Detect which cell encompasses the target text, then output its (X, Y) center coordinate. 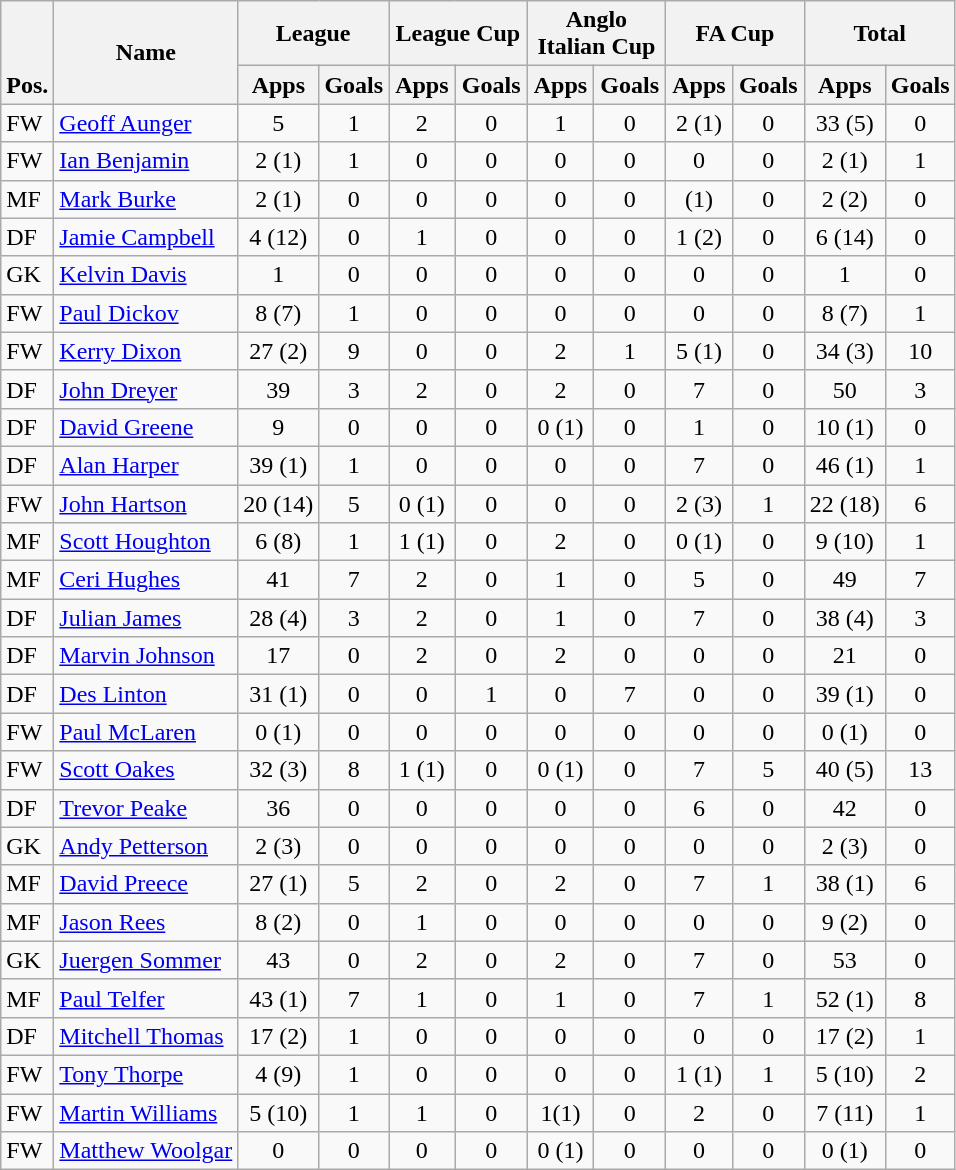
41 (278, 580)
39 (278, 389)
43 (278, 960)
40 (5) (844, 770)
20 (14) (278, 503)
32 (3) (278, 770)
Mark Burke (146, 199)
53 (844, 960)
9 (2) (844, 922)
4 (12) (278, 237)
Trevor Peake (146, 808)
22 (18) (844, 503)
6 (14) (844, 237)
Marvin Johnson (146, 656)
Scott Oakes (146, 770)
10 (1) (844, 427)
Martin Williams (146, 1113)
David Greene (146, 427)
46 (1) (844, 465)
27 (1) (278, 884)
Des Linton (146, 694)
10 (920, 351)
Kerry Dixon (146, 351)
David Preece (146, 884)
13 (920, 770)
League Cup (458, 34)
Andy Petterson (146, 846)
Matthew Woolgar (146, 1151)
52 (1) (844, 998)
5 (1) (700, 351)
6 (8) (278, 542)
43 (1) (278, 998)
FA Cup (736, 34)
49 (844, 580)
21 (844, 656)
Total (880, 34)
Jamie Campbell (146, 237)
Kelvin Davis (146, 275)
Julian James (146, 618)
28 (4) (278, 618)
31 (1) (278, 694)
38 (4) (844, 618)
9 (10) (844, 542)
Scott Houghton (146, 542)
42 (844, 808)
Paul Dickov (146, 313)
John Hartson (146, 503)
4 (9) (278, 1074)
Alan Harper (146, 465)
Paul Telfer (146, 998)
1 (2) (700, 237)
Anglo Italian Cup (596, 34)
League (314, 34)
34 (3) (844, 351)
Jason Rees (146, 922)
Tony Thorpe (146, 1074)
John Dreyer (146, 389)
38 (1) (844, 884)
Name (146, 52)
Pos. (28, 52)
36 (278, 808)
Juergen Sommer (146, 960)
(1) (700, 199)
7 (11) (844, 1113)
1(1) (560, 1113)
27 (2) (278, 351)
33 (5) (844, 123)
Ian Benjamin (146, 161)
Mitchell Thomas (146, 1036)
50 (844, 389)
Paul McLaren (146, 732)
Geoff Aunger (146, 123)
17 (278, 656)
2 (2) (844, 199)
Ceri Hughes (146, 580)
8 (2) (278, 922)
